Find where the given text appears and provide that cell's center as [x, y] coordinate. 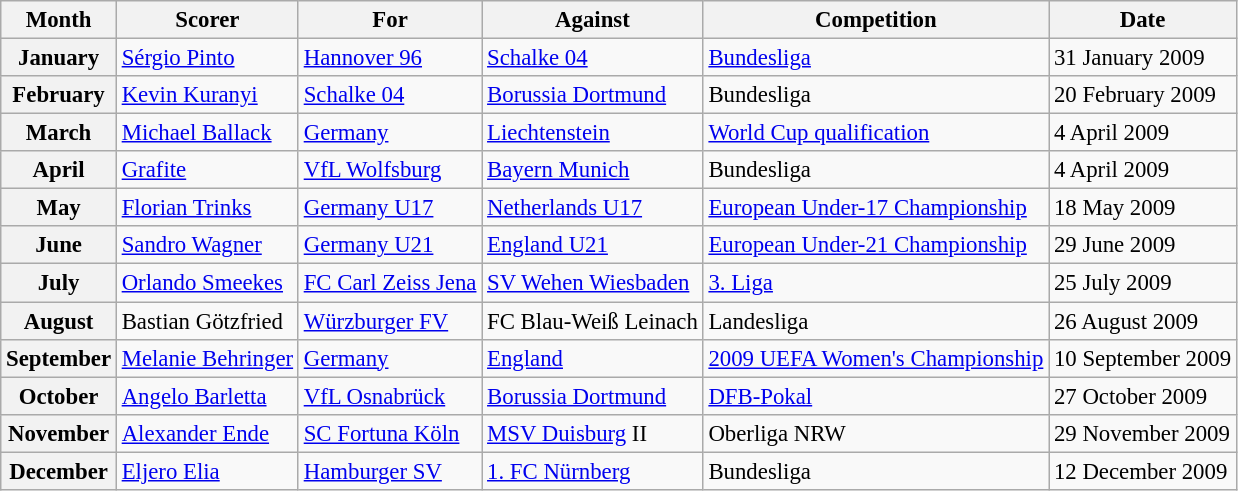
10 September 2009 [1143, 358]
29 November 2009 [1143, 433]
Scorer [207, 20]
Melanie Behringer [207, 358]
Angelo Barletta [207, 396]
Hamburger SV [390, 471]
March [59, 133]
SC Fortuna Köln [390, 433]
Kevin Kuranyi [207, 95]
Oberliga NRW [876, 433]
MSV Duisburg II [592, 433]
January [59, 58]
29 June 2009 [1143, 245]
Bayern Munich [592, 170]
August [59, 321]
World Cup qualification [876, 133]
20 February 2009 [1143, 95]
May [59, 208]
Michael Ballack [207, 133]
November [59, 433]
1. FC Nürnberg [592, 471]
FC Carl Zeiss Jena [390, 283]
For [390, 20]
England [592, 358]
European Under-21 Championship [876, 245]
October [59, 396]
25 July 2009 [1143, 283]
Alexander Ende [207, 433]
June [59, 245]
April [59, 170]
Orlando Smeekes [207, 283]
July [59, 283]
VfL Wolfsburg [390, 170]
3. Liga [876, 283]
Competition [876, 20]
26 August 2009 [1143, 321]
Germany U17 [390, 208]
Würzburger FV [390, 321]
Germany U21 [390, 245]
Bastian Götzfried [207, 321]
DFB-Pokal [876, 396]
Liechtenstein [592, 133]
VfL Osnabrück [390, 396]
Sérgio Pinto [207, 58]
Florian Trinks [207, 208]
12 December 2009 [1143, 471]
February [59, 95]
Eljero Elia [207, 471]
27 October 2009 [1143, 396]
Against [592, 20]
European Under-17 Championship [876, 208]
Netherlands U17 [592, 208]
Date [1143, 20]
Month [59, 20]
Grafite [207, 170]
England U21 [592, 245]
31 January 2009 [1143, 58]
Landesliga [876, 321]
Hannover 96 [390, 58]
September [59, 358]
18 May 2009 [1143, 208]
SV Wehen Wiesbaden [592, 283]
2009 UEFA Women's Championship [876, 358]
FC Blau-Weiß Leinach [592, 321]
December [59, 471]
Sandro Wagner [207, 245]
